Determine the [x, y] coordinate at the center of the cell enclosing the given text.  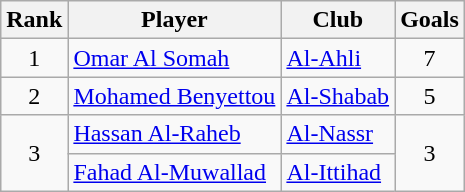
Fahad Al-Muwallad [174, 172]
Al-Ittihad [338, 172]
Goals [430, 20]
Rank [34, 20]
5 [430, 96]
7 [430, 58]
Al-Shabab [338, 96]
Player [174, 20]
1 [34, 58]
Mohamed Benyettou [174, 96]
2 [34, 96]
Club [338, 20]
Al-Ahli [338, 58]
Omar Al Somah [174, 58]
Al-Nassr [338, 134]
Hassan Al-Raheb [174, 134]
